Pinpoint the cell where the given text exists, returning its [x, y] midpoint coordinate. 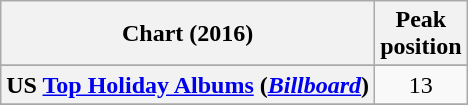
US Top Holiday Albums (Billboard) [188, 85]
Chart (2016) [188, 34]
Peakposition [421, 34]
13 [421, 85]
